Locate the cell with the specified text and output its [X, Y] center coordinate. 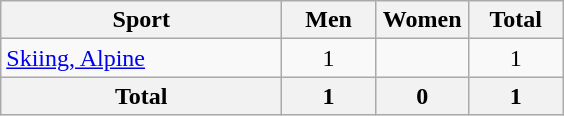
Skiing, Alpine [142, 58]
Men [329, 20]
Sport [142, 20]
0 [422, 96]
Women [422, 20]
